From the cell containing the given text, extract its center point as (x, y) coordinate. 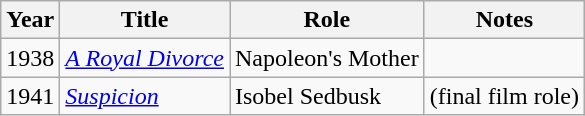
A Royal Divorce (145, 58)
Year (30, 20)
Isobel Sedbusk (328, 96)
Napoleon's Mother (328, 58)
Role (328, 20)
Suspicion (145, 96)
1938 (30, 58)
Notes (504, 20)
(final film role) (504, 96)
Title (145, 20)
1941 (30, 96)
